Scan for the cell matching the given text and deliver its [x, y] coordinate at center. 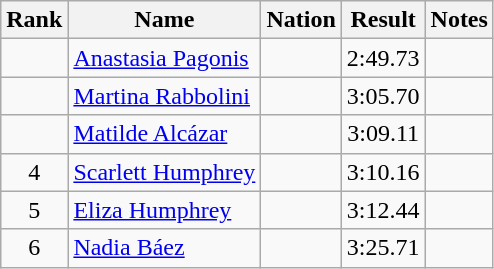
Nadia Báez [164, 248]
3:12.44 [383, 210]
Scarlett Humphrey [164, 172]
3:25.71 [383, 248]
6 [34, 248]
Nation [301, 20]
3:10.16 [383, 172]
3:05.70 [383, 96]
Eliza Humphrey [164, 210]
Result [383, 20]
Rank [34, 20]
4 [34, 172]
Anastasia Pagonis [164, 58]
Martina Rabbolini [164, 96]
Notes [459, 20]
3:09.11 [383, 134]
2:49.73 [383, 58]
Name [164, 20]
Matilde Alcázar [164, 134]
5 [34, 210]
